Provide the (X, Y) coordinate of the cell's center where the given text is located.  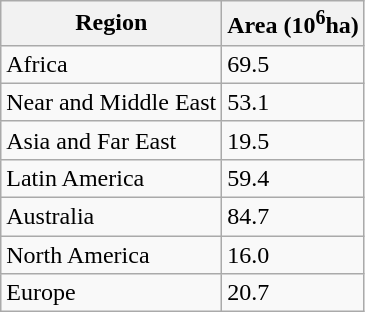
Africa (112, 64)
Europe (112, 293)
19.5 (294, 140)
20.7 (294, 293)
69.5 (294, 64)
Latin America (112, 178)
59.4 (294, 178)
84.7 (294, 217)
Near and Middle East (112, 102)
53.1 (294, 102)
Region (112, 24)
Area (106ha) (294, 24)
Asia and Far East (112, 140)
North America (112, 255)
Australia (112, 217)
16.0 (294, 255)
